Capture the cell that displays the provided text and extract its (X, Y) central coordinate. 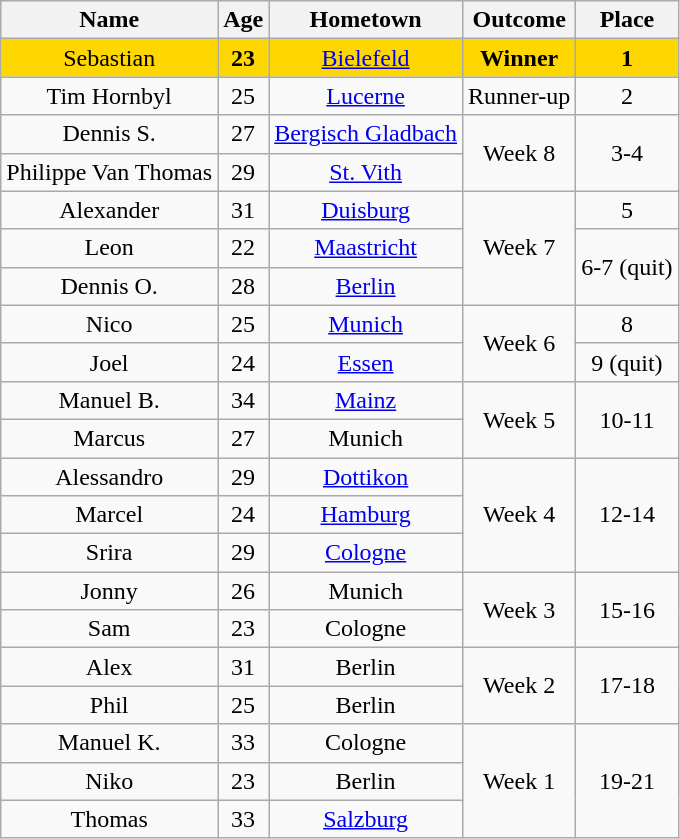
9 (quit) (627, 362)
Week 5 (520, 419)
5 (627, 210)
Tim Hornbyl (110, 96)
Age (244, 20)
3-4 (627, 153)
8 (627, 324)
Nico (110, 324)
Winner (520, 58)
Week 7 (520, 248)
Week 6 (520, 343)
Essen (366, 362)
Hamburg (366, 515)
Manuel K. (110, 743)
Marcus (110, 438)
Manuel B. (110, 400)
Hometown (366, 20)
10-11 (627, 419)
Thomas (110, 819)
Alex (110, 667)
17-18 (627, 686)
1 (627, 58)
Week 2 (520, 686)
22 (244, 248)
Mainz (366, 400)
15-16 (627, 610)
Leon (110, 248)
6-7 (quit) (627, 267)
Name (110, 20)
Phil (110, 705)
Bielefeld (366, 58)
Srira (110, 553)
Marcel (110, 515)
Outcome (520, 20)
Sebastian (110, 58)
Dennis S. (110, 134)
Dottikon (366, 477)
Week 8 (520, 153)
Week 3 (520, 610)
Runner-up (520, 96)
26 (244, 591)
St. Vith (366, 172)
Bergisch Gladbach (366, 134)
Week 1 (520, 781)
Joel (110, 362)
Jonny (110, 591)
12-14 (627, 515)
Maastricht (366, 248)
Niko (110, 781)
Philippe Van Thomas (110, 172)
Place (627, 20)
Alexander (110, 210)
2 (627, 96)
Week 4 (520, 515)
Duisburg (366, 210)
Salzburg (366, 819)
28 (244, 286)
Alessandro (110, 477)
34 (244, 400)
Lucerne (366, 96)
19-21 (627, 781)
Sam (110, 629)
Dennis O. (110, 286)
